Return the (X, Y) coordinate for the center point of the cell that contains the specified text.  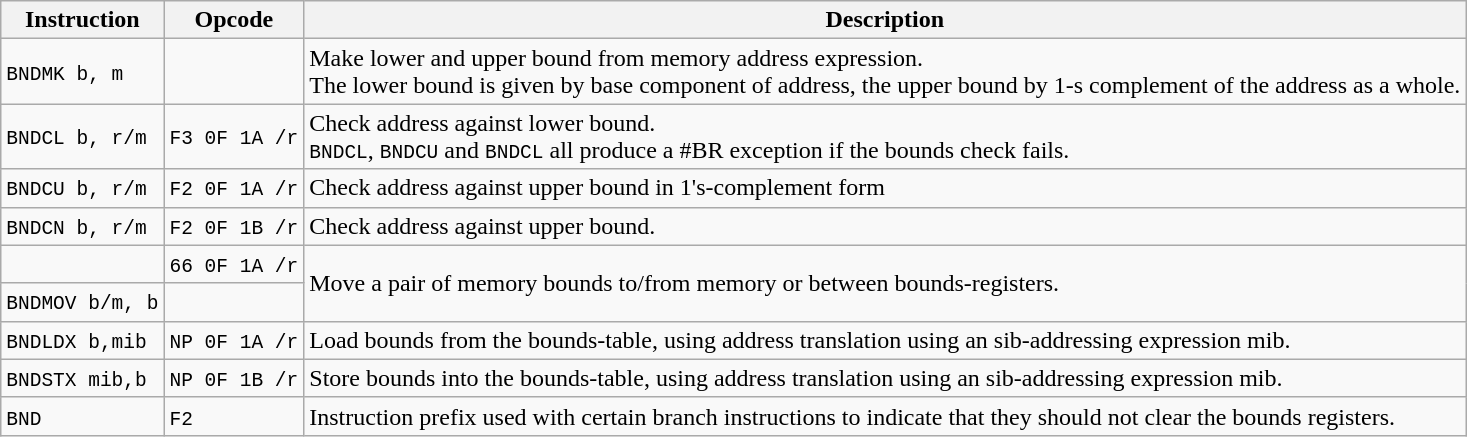
Check address against lower bound.BNDCL, BNDCU and BNDCL all produce a #BR exception if the bounds check fails. (885, 136)
NP 0F 1B /r (234, 378)
Store bounds into the bounds-table, using address translation using an sib-addressing expression mib. (885, 378)
NP 0F 1A /r (234, 340)
F2 0F 1B /r (234, 226)
BND (82, 416)
Description (885, 20)
Instruction (82, 20)
Move a pair of memory bounds to/from memory or between bounds-registers. (885, 283)
Opcode (234, 20)
BNDCN b, r/m (82, 226)
Load bounds from the bounds-table, using address translation using an sib-addressing expression mib. (885, 340)
BNDMOV b/m, b (82, 302)
BNDCL b, r/m (82, 136)
BNDLDX b,mib (82, 340)
Instruction prefix used with certain branch instructions to indicate that they should not clear the bounds registers. (885, 416)
Check address against upper bound. (885, 226)
BNDCU b, r/m (82, 188)
BNDMK b, m (82, 72)
BNDSTX mib,b (82, 378)
F3 0F 1A /r (234, 136)
66 0F 1A /r (234, 264)
F2 (234, 416)
Check address against upper bound in 1's-complement form (885, 188)
F2 0F 1A /r (234, 188)
